Provide the [x, y] coordinate of the cell's center where the given text is located.  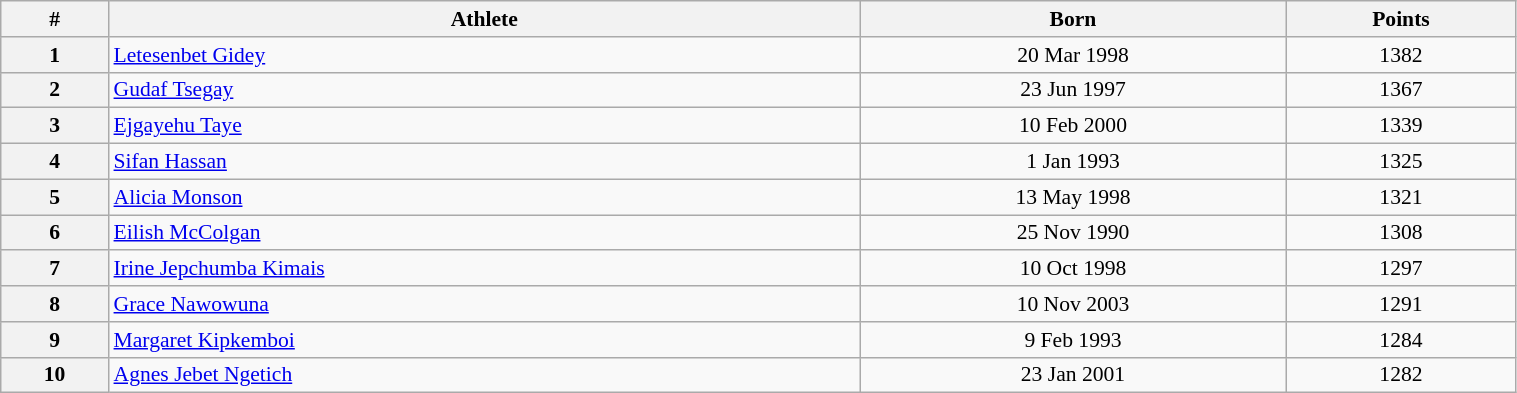
9 Feb 1993 [1073, 340]
Alicia Monson [485, 197]
1297 [1401, 269]
Margaret Kipkemboi [485, 340]
Athlete [485, 19]
9 [55, 340]
10 [55, 375]
13 May 1998 [1073, 197]
# [55, 19]
10 Oct 1998 [1073, 269]
10 Nov 2003 [1073, 304]
1282 [1401, 375]
25 Nov 1990 [1073, 233]
8 [55, 304]
Sifan Hassan [485, 162]
Born [1073, 19]
Gudaf Tsegay [485, 90]
3 [55, 126]
Points [1401, 19]
1382 [1401, 55]
7 [55, 269]
Grace Nawowuna [485, 304]
Irine Jepchumba Kimais [485, 269]
23 Jan 2001 [1073, 375]
20 Mar 1998 [1073, 55]
10 Feb 2000 [1073, 126]
Eilish McColgan [485, 233]
2 [55, 90]
1 [55, 55]
1325 [1401, 162]
1 Jan 1993 [1073, 162]
Ejgayehu Taye [485, 126]
1339 [1401, 126]
1291 [1401, 304]
4 [55, 162]
23 Jun 1997 [1073, 90]
1284 [1401, 340]
1367 [1401, 90]
1321 [1401, 197]
5 [55, 197]
1308 [1401, 233]
Agnes Jebet Ngetich [485, 375]
6 [55, 233]
Letesenbet Gidey [485, 55]
